Output the [x, y] coordinate of the center of the cell containing the given text.  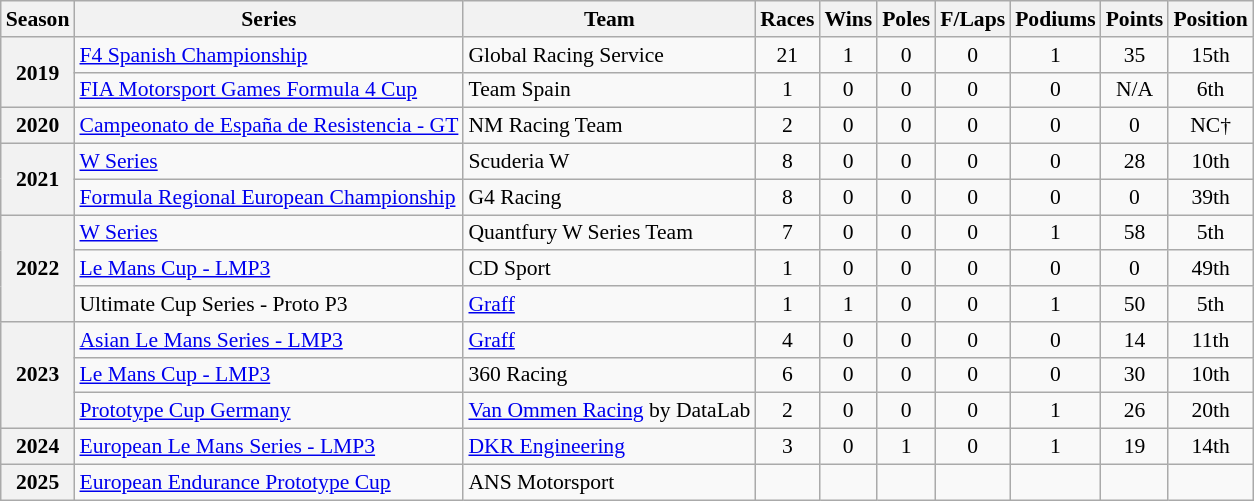
Ultimate Cup Series - Proto P3 [268, 304]
NM Racing Team [609, 126]
2023 [38, 376]
2024 [38, 447]
2020 [38, 126]
Podiums [1056, 19]
28 [1135, 162]
Team Spain [609, 90]
Quantfury W Series Team [609, 233]
G4 Racing [609, 197]
Scuderia W [609, 162]
2022 [38, 268]
7 [787, 233]
Poles [906, 19]
4 [787, 340]
Van Ommen Racing by DataLab [609, 411]
NC† [1210, 126]
Prototype Cup Germany [268, 411]
26 [1135, 411]
3 [787, 447]
14 [1135, 340]
Season [38, 19]
Formula Regional European Championship [268, 197]
21 [787, 55]
Points [1135, 19]
Global Racing Service [609, 55]
Position [1210, 19]
360 Racing [609, 375]
F4 Spanish Championship [268, 55]
2019 [38, 72]
CD Sport [609, 269]
6 [787, 375]
20th [1210, 411]
2021 [38, 180]
2025 [38, 482]
14th [1210, 447]
DKR Engineering [609, 447]
49th [1210, 269]
39th [1210, 197]
Asian Le Mans Series - LMP3 [268, 340]
F/Laps [972, 19]
FIA Motorsport Games Formula 4 Cup [268, 90]
30 [1135, 375]
35 [1135, 55]
European Endurance Prototype Cup [268, 482]
50 [1135, 304]
Wins [848, 19]
15th [1210, 55]
N/A [1135, 90]
Campeonato de España de Resistencia - GT [268, 126]
Team [609, 19]
11th [1210, 340]
ANS Motorsport [609, 482]
19 [1135, 447]
58 [1135, 233]
Races [787, 19]
6th [1210, 90]
Series [268, 19]
European Le Mans Series - LMP3 [268, 447]
